Detect which cell encompasses the target text, then output its [X, Y] center coordinate. 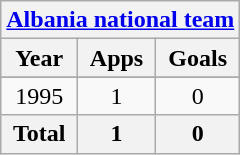
Goals [197, 58]
Year [40, 58]
Total [40, 134]
Albania national team [120, 20]
Apps [117, 58]
1995 [40, 96]
